Scan for the cell matching the given text and deliver its (X, Y) coordinate at center. 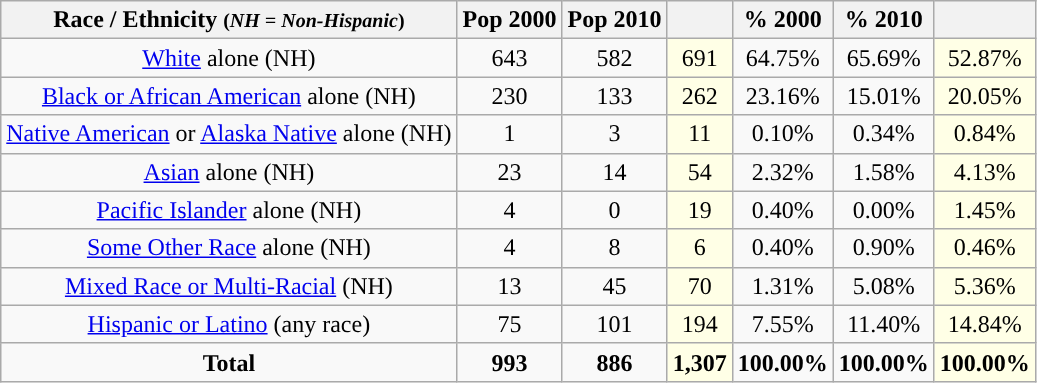
% 2010 (884, 20)
0.10% (782, 134)
1 (510, 134)
0.00% (884, 210)
23 (510, 172)
133 (614, 96)
75 (510, 324)
6 (700, 248)
3 (614, 134)
Race / Ethnicity (NH = Non-Hispanic) (229, 20)
Black or African American alone (NH) (229, 96)
993 (510, 362)
14.84% (984, 324)
1.58% (884, 172)
Total (229, 362)
1.45% (984, 210)
582 (614, 58)
Asian alone (NH) (229, 172)
70 (700, 286)
52.87% (984, 58)
15.01% (884, 96)
White alone (NH) (229, 58)
Pacific Islander alone (NH) (229, 210)
64.75% (782, 58)
262 (700, 96)
Pop 2000 (510, 20)
0.90% (884, 248)
65.69% (884, 58)
0.84% (984, 134)
14 (614, 172)
4.13% (984, 172)
8 (614, 248)
19 (700, 210)
54 (700, 172)
0 (614, 210)
194 (700, 324)
13 (510, 286)
11.40% (884, 324)
5.08% (884, 286)
11 (700, 134)
Mixed Race or Multi-Racial (NH) (229, 286)
5.36% (984, 286)
Native American or Alaska Native alone (NH) (229, 134)
1,307 (700, 362)
691 (700, 58)
Hispanic or Latino (any race) (229, 324)
101 (614, 324)
Some Other Race alone (NH) (229, 248)
230 (510, 96)
643 (510, 58)
20.05% (984, 96)
0.34% (884, 134)
2.32% (782, 172)
7.55% (782, 324)
% 2000 (782, 20)
1.31% (782, 286)
23.16% (782, 96)
0.46% (984, 248)
45 (614, 286)
Pop 2010 (614, 20)
886 (614, 362)
